Extract the [X, Y] coordinate from the center of the cell holding the provided text.  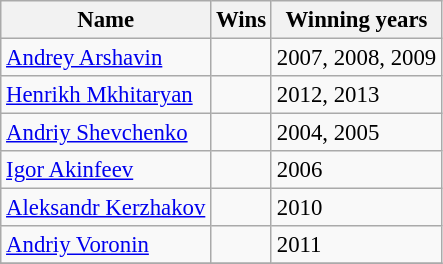
Andrey Arshavin [106, 58]
2007, 2008, 2009 [356, 58]
2012, 2013 [356, 95]
Henrikh Mkhitaryan [106, 95]
Winning years [356, 20]
2004, 2005 [356, 133]
Andriy Shevchenko [106, 133]
Andriy Voronin [106, 245]
2006 [356, 170]
2010 [356, 208]
Aleksandr Kerzhakov [106, 208]
Name [106, 20]
Wins [242, 20]
2011 [356, 245]
Igor Akinfeev [106, 170]
